Return the [X, Y] coordinate for the center point of the cell that contains the specified text.  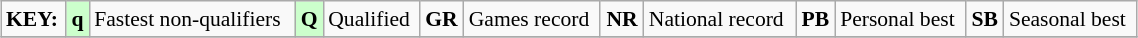
PB [816, 19]
Q [309, 19]
Fastest non-qualifiers [192, 19]
q [78, 19]
Personal best [900, 19]
GR [442, 19]
SB [985, 19]
Seasonal best [1070, 19]
National record [720, 19]
Qualified [371, 19]
NR [622, 19]
Games record [532, 19]
KEY: [34, 19]
